Find where the given text appears and provide that cell's center as [x, y] coordinate. 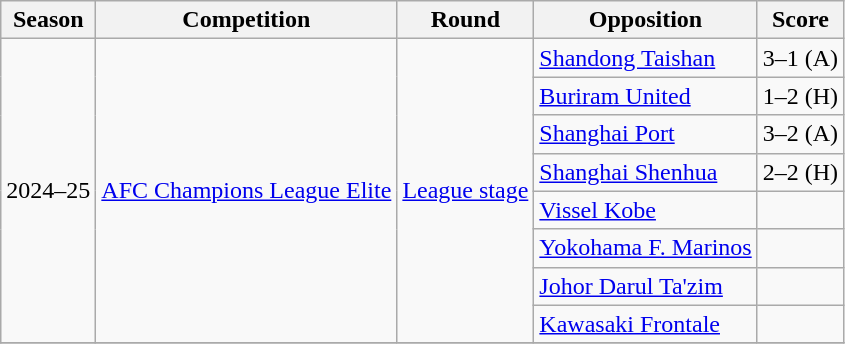
AFC Champions League Elite [246, 191]
League stage [466, 191]
Johor Darul Ta'zim [646, 286]
Opposition [646, 20]
Score [800, 20]
2024–25 [48, 191]
Season [48, 20]
Round [466, 20]
3–2 (A) [800, 134]
Competition [246, 20]
Yokohama F. Marinos [646, 248]
Shandong Taishan [646, 58]
Shanghai Shenhua [646, 172]
2–2 (H) [800, 172]
Shanghai Port [646, 134]
Buriram United [646, 96]
Kawasaki Frontale [646, 324]
1–2 (H) [800, 96]
Vissel Kobe [646, 210]
3–1 (A) [800, 58]
